Identify which cell holds the provided text, then report its [x, y] central coordinate. 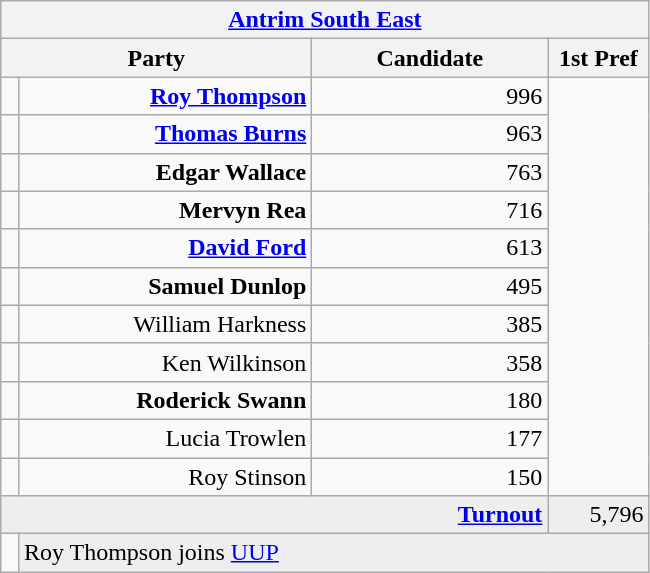
763 [430, 172]
716 [430, 210]
1st Pref [598, 58]
Turnout [274, 515]
Party [156, 58]
495 [430, 286]
Thomas Burns [164, 134]
William Harkness [164, 324]
Roy Thompson [164, 96]
Candidate [430, 58]
385 [430, 324]
150 [430, 477]
Ken Wilkinson [164, 362]
Roy Thompson joins UUP [334, 553]
Lucia Trowlen [164, 438]
5,796 [598, 515]
David Ford [164, 248]
Mervyn Rea [164, 210]
613 [430, 248]
963 [430, 134]
Samuel Dunlop [164, 286]
177 [430, 438]
Antrim South East [325, 20]
Roderick Swann [164, 400]
358 [430, 362]
Roy Stinson [164, 477]
Edgar Wallace [164, 172]
996 [430, 96]
180 [430, 400]
